Return (X, Y) of the center of cell containing provided text 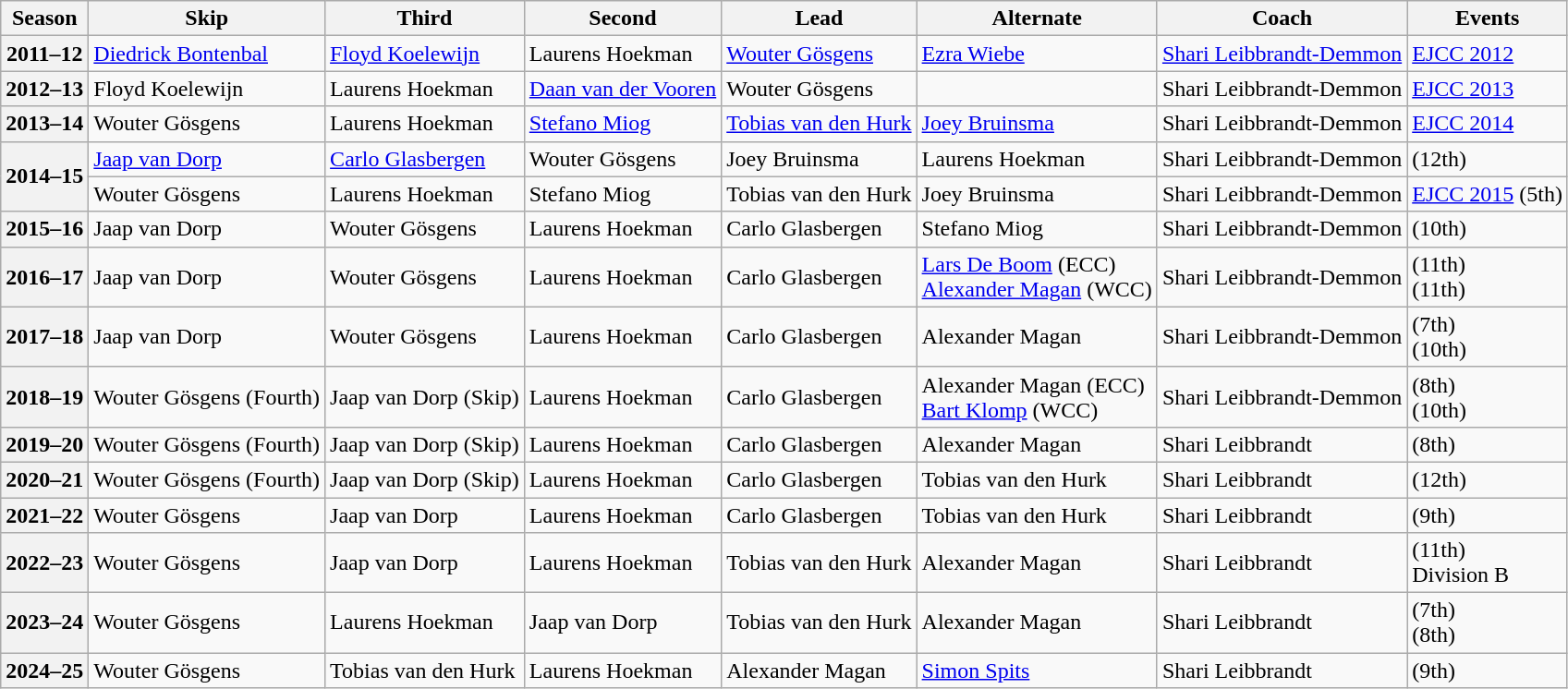
2023–24 (44, 623)
2012–13 (44, 89)
EJCC 2015 (5th) (1488, 194)
Daan van der Vooren (623, 89)
2021–22 (44, 514)
Lars De Boom (ECC)Alexander Magan (WCC) (1037, 277)
(7th) (10th) (1488, 336)
2011–12 (44, 54)
(10th) (1488, 229)
(8th) (1488, 444)
2016–17 (44, 277)
Skip (207, 18)
2024–25 (44, 671)
Coach (1282, 18)
Alternate (1037, 18)
Ezra Wiebe (1037, 54)
Events (1488, 18)
Alexander Magan (ECC)Bart Klomp (WCC) (1037, 397)
(11th) (11th) (1488, 277)
Diedrick Bontenbal (207, 54)
2020–21 (44, 479)
Third (425, 18)
Lead (819, 18)
2017–18 (44, 336)
2019–20 (44, 444)
Simon Spits (1037, 671)
2022–23 (44, 563)
EJCC 2012 (1488, 54)
(11th) Division B (1488, 563)
2014–15 (44, 176)
2015–16 (44, 229)
(7th) (8th) (1488, 623)
EJCC 2014 (1488, 124)
EJCC 2013 (1488, 89)
2018–19 (44, 397)
Second (623, 18)
2013–14 (44, 124)
Season (44, 18)
(8th) (10th) (1488, 397)
